Extract the [X, Y] coordinate from the center of the cell holding the provided text.  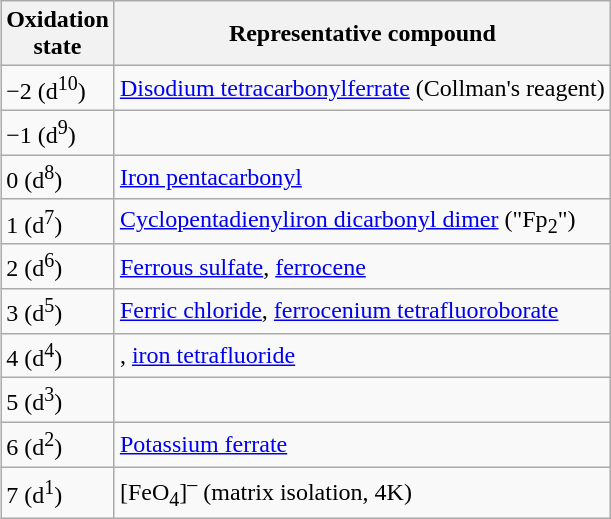
Ferric chloride, ferrocenium tetrafluoroborate [362, 312]
[FeO4]– (matrix isolation, 4K) [362, 492]
−2 (d10) [58, 88]
Oxidation state [58, 34]
5 (d3) [58, 400]
Cyclopentadienyliron dicarbonyl dimer ("Fp2") [362, 222]
Ferrous sulfate, ferrocene [362, 266]
2 (d6) [58, 266]
1 (d7) [58, 222]
6 (d2) [58, 444]
3 (d5) [58, 312]
Potassium ferrate [362, 444]
0 (d8) [58, 178]
, iron tetrafluoride [362, 356]
Disodium tetracarbonylferrate (Collman's reagent) [362, 88]
Representative compound [362, 34]
7 (d1) [58, 492]
Iron pentacarbonyl [362, 178]
−1 (d9) [58, 132]
4 (d4) [58, 356]
